Locate the cell with the specified text and output its (X, Y) center coordinate. 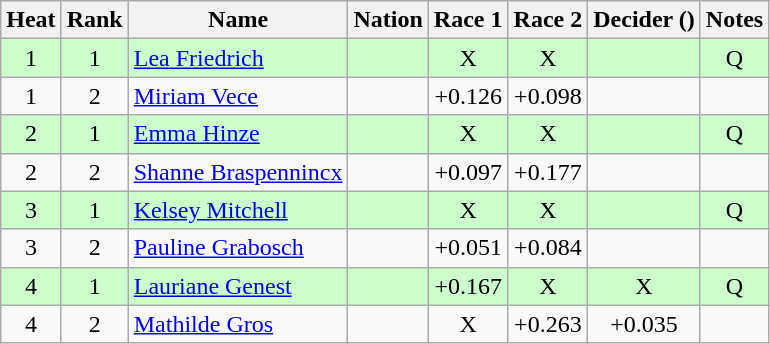
Miriam Vece (238, 96)
+0.097 (468, 172)
+0.126 (468, 96)
+0.167 (468, 286)
Race 1 (468, 20)
Heat (31, 20)
+0.098 (548, 96)
Decider () (644, 20)
Rank (94, 20)
+0.084 (548, 248)
Race 2 (548, 20)
Mathilde Gros (238, 324)
Emma Hinze (238, 134)
+0.177 (548, 172)
Pauline Grabosch (238, 248)
Notes (734, 20)
+0.035 (644, 324)
Kelsey Mitchell (238, 210)
+0.051 (468, 248)
+0.263 (548, 324)
Nation (388, 20)
Name (238, 20)
Lea Friedrich (238, 58)
Lauriane Genest (238, 286)
Shanne Braspennincx (238, 172)
